Output the [X, Y] coordinate of the center of the cell containing the given text.  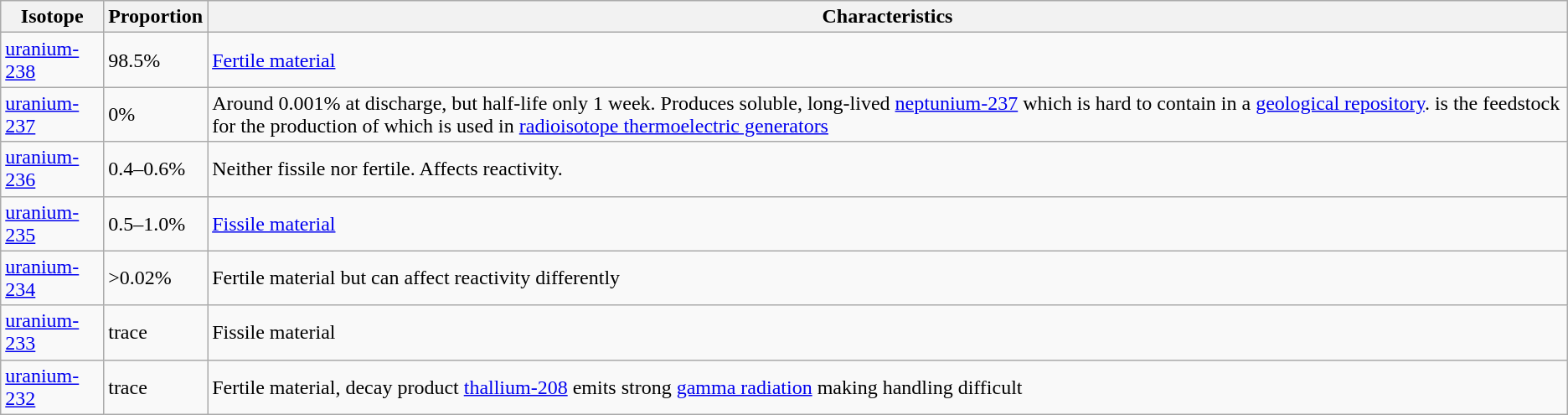
Fertile material [888, 60]
Characteristics [888, 17]
0% [156, 114]
uranium-232 [52, 387]
Neither fissile nor fertile. Affects reactivity. [888, 169]
uranium-234 [52, 278]
0.4–0.6% [156, 169]
uranium-235 [52, 223]
uranium-233 [52, 332]
Proportion [156, 17]
uranium-238 [52, 60]
98.5% [156, 60]
uranium-236 [52, 169]
>0.02% [156, 278]
0.5–1.0% [156, 223]
Fertile material, decay product thallium-208 emits strong gamma radiation making handling difficult [888, 387]
Isotope [52, 17]
Fertile material but can affect reactivity differently [888, 278]
uranium-237 [52, 114]
